Identify which cell holds the provided text, then report its (X, Y) central coordinate. 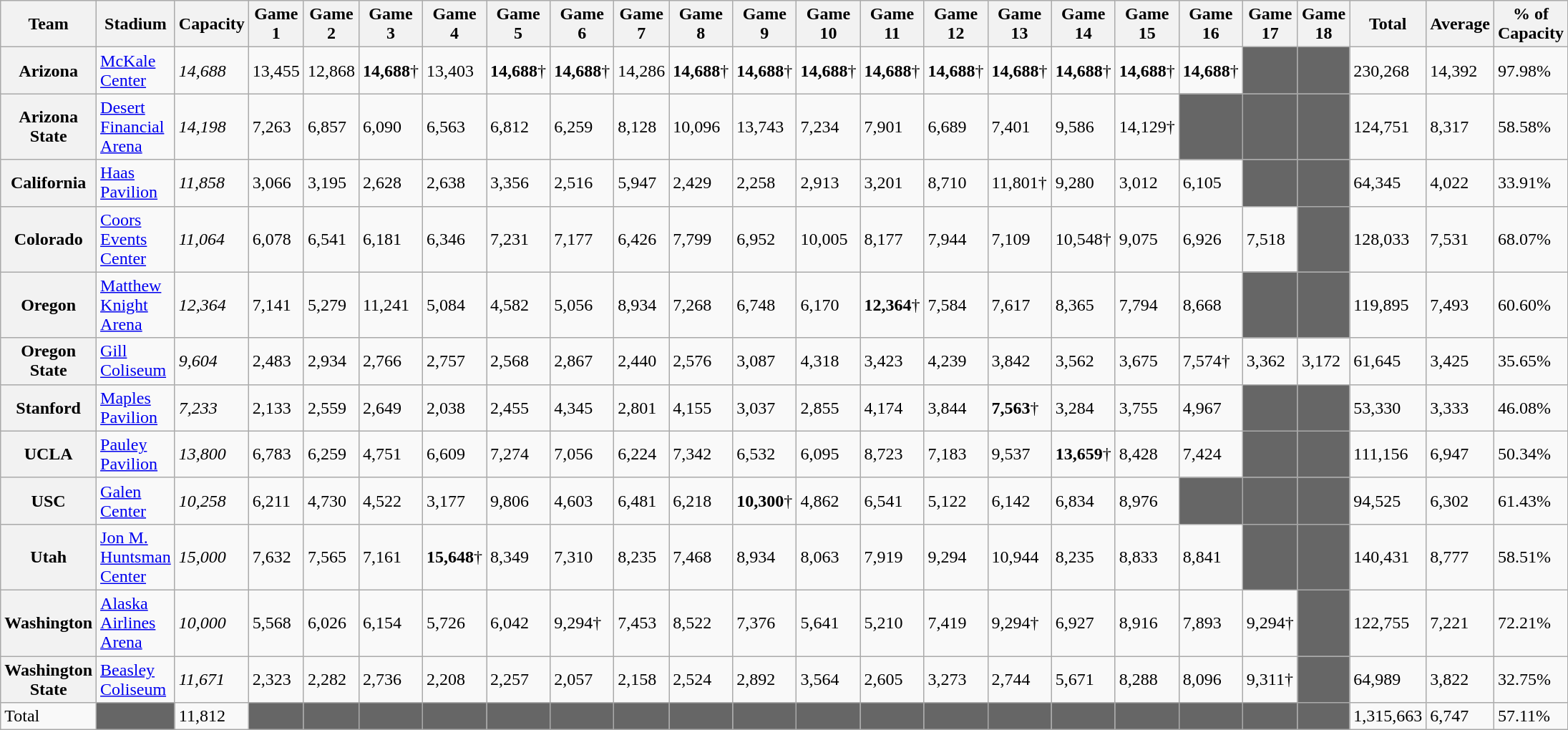
2,524 (701, 678)
4,318 (829, 361)
Game 17 (1270, 24)
6,346 (455, 239)
6,609 (455, 454)
7,632 (276, 557)
Washington (49, 623)
3,284 (1084, 408)
6,105 (1211, 183)
2,913 (829, 183)
32.75% (1530, 678)
7,056 (583, 454)
6,748 (764, 305)
2,323 (276, 678)
53,330 (1388, 408)
6,078 (276, 239)
11,671 (212, 678)
2,757 (455, 361)
5,568 (276, 623)
5,056 (583, 305)
4,155 (701, 408)
Beasley Coliseum (136, 678)
7,234 (829, 127)
6,218 (701, 501)
11,812 (212, 716)
8,777 (1460, 557)
10,005 (829, 239)
2,605 (892, 678)
33.91% (1530, 183)
Galen Center (136, 501)
2,568 (518, 361)
6,042 (518, 623)
72.21% (1530, 623)
Gill Coliseum (136, 361)
12,364† (892, 305)
8,916 (1146, 623)
Stadium (136, 24)
3,201 (892, 183)
97.98% (1530, 70)
3,564 (829, 678)
4,345 (583, 408)
Oregon (49, 305)
California (49, 183)
1,315,663 (1388, 716)
13,743 (764, 127)
7,565 (331, 557)
9,806 (518, 501)
6,532 (764, 454)
4,603 (583, 501)
Game 9 (764, 24)
2,429 (701, 183)
Game 7 (641, 24)
6,095 (829, 454)
3,356 (518, 183)
6,857 (331, 127)
6,481 (641, 501)
2,057 (583, 678)
10,944 (1019, 557)
5,084 (455, 305)
3,822 (1460, 678)
5,210 (892, 623)
9,280 (1084, 183)
Game 4 (455, 24)
13,800 (212, 454)
7,274 (518, 454)
6,142 (1019, 501)
6,689 (956, 127)
2,559 (331, 408)
9,604 (212, 361)
124,751 (1388, 127)
Game 3 (391, 24)
10,258 (212, 501)
Oregon State (49, 361)
3,273 (956, 678)
7,944 (956, 239)
13,403 (455, 70)
3,423 (892, 361)
35.65% (1530, 361)
8,976 (1146, 501)
7,419 (956, 623)
6,170 (829, 305)
15,648† (455, 557)
7,919 (892, 557)
2,892 (764, 678)
McKale Center (136, 70)
Pauley Pavilion (136, 454)
7,401 (1019, 127)
10,000 (212, 623)
Game 11 (892, 24)
128,033 (1388, 239)
7,141 (276, 305)
2,257 (518, 678)
9,537 (1019, 454)
6,563 (455, 127)
Game 14 (1084, 24)
140,431 (1388, 557)
7,161 (391, 557)
2,934 (331, 361)
3,195 (331, 183)
9,075 (1146, 239)
Arizona (49, 70)
2,483 (276, 361)
Stanford (49, 408)
9,586 (1084, 127)
11,064 (212, 239)
8,710 (956, 183)
7,268 (701, 305)
7,263 (276, 127)
7,233 (212, 408)
61.43% (1530, 501)
4,174 (892, 408)
14,286 (641, 70)
7,584 (956, 305)
2,038 (455, 408)
Game 15 (1146, 24)
2,744 (1019, 678)
7,468 (701, 557)
2,649 (391, 408)
2,638 (455, 183)
58.58% (1530, 127)
9,311† (1270, 678)
7,794 (1146, 305)
5,947 (641, 183)
7,563† (1019, 408)
2,158 (641, 678)
3,755 (1146, 408)
8,833 (1146, 557)
2,440 (641, 361)
57.11% (1530, 716)
7,183 (956, 454)
3,066 (276, 183)
3,675 (1146, 361)
6,426 (641, 239)
68.07% (1530, 239)
4,751 (391, 454)
Haas Pavilion (136, 183)
6,812 (518, 127)
64,989 (1388, 678)
46.08% (1530, 408)
2,855 (829, 408)
10,548† (1084, 239)
UCLA (49, 454)
14,392 (1460, 70)
4,730 (331, 501)
Game 6 (583, 24)
7,893 (1211, 623)
2,282 (331, 678)
7,424 (1211, 454)
3,425 (1460, 361)
50.34% (1530, 454)
7,376 (764, 623)
11,801† (1019, 183)
3,362 (1270, 361)
3,177 (455, 501)
4,522 (391, 501)
7,901 (892, 127)
94,525 (1388, 501)
14,688 (212, 70)
4,022 (1460, 183)
8,288 (1146, 678)
14,198 (212, 127)
58.51% (1530, 557)
64,345 (1388, 183)
5,279 (331, 305)
2,766 (391, 361)
61,645 (1388, 361)
7,617 (1019, 305)
10,096 (701, 127)
USC (49, 501)
Jon M. Huntsman Center (136, 557)
Average (1460, 24)
Desert Financial Arena (136, 127)
7,799 (701, 239)
6,026 (331, 623)
2,576 (701, 361)
6,302 (1460, 501)
13,659† (1084, 454)
3,037 (764, 408)
3,844 (956, 408)
7,453 (641, 623)
6,834 (1084, 501)
Utah (49, 557)
122,755 (1388, 623)
2,258 (764, 183)
8,522 (701, 623)
6,927 (1084, 623)
7,221 (1460, 623)
7,531 (1460, 239)
7,109 (1019, 239)
Game 16 (1211, 24)
6,211 (276, 501)
6,926 (1211, 239)
11,858 (212, 183)
Game 5 (518, 24)
Coors Events Center (136, 239)
Game 18 (1323, 24)
111,156 (1388, 454)
4,862 (829, 501)
8,428 (1146, 454)
Alaska Airlines Arena (136, 623)
8,365 (1084, 305)
2,801 (641, 408)
8,723 (892, 454)
3,562 (1084, 361)
6,090 (391, 127)
60.60% (1530, 305)
2,628 (391, 183)
7,177 (583, 239)
6,747 (1460, 716)
Team (49, 24)
Washington State (49, 678)
12,364 (212, 305)
8,317 (1460, 127)
14,129† (1146, 127)
12,868 (331, 70)
6,952 (764, 239)
2,133 (276, 408)
8,177 (892, 239)
Game 2 (331, 24)
3,333 (1460, 408)
7,574† (1211, 361)
3,172 (1323, 361)
3,087 (764, 361)
% of Capacity (1530, 24)
9,294 (956, 557)
4,967 (1211, 408)
Game 8 (701, 24)
2,736 (391, 678)
4,582 (518, 305)
7,518 (1270, 239)
7,342 (701, 454)
230,268 (1388, 70)
6,224 (641, 454)
5,671 (1084, 678)
Matthew Knight Arena (136, 305)
5,726 (455, 623)
Game 12 (956, 24)
7,493 (1460, 305)
4,239 (956, 361)
7,310 (583, 557)
11,241 (391, 305)
3,012 (1146, 183)
Game 1 (276, 24)
8,668 (1211, 305)
5,641 (829, 623)
Game 10 (829, 24)
6,154 (391, 623)
Maples Pavilion (136, 408)
Colorado (49, 239)
2,208 (455, 678)
5,122 (956, 501)
8,349 (518, 557)
8,128 (641, 127)
Game 13 (1019, 24)
8,063 (829, 557)
Arizona State (49, 127)
13,455 (276, 70)
15,000 (212, 557)
8,096 (1211, 678)
2,516 (583, 183)
119,895 (1388, 305)
2,867 (583, 361)
6,783 (276, 454)
7,231 (518, 239)
8,841 (1211, 557)
2,455 (518, 408)
Capacity (212, 24)
10,300† (764, 501)
6,181 (391, 239)
3,842 (1019, 361)
6,947 (1460, 454)
